Return [X, Y] of the center of cell containing provided text 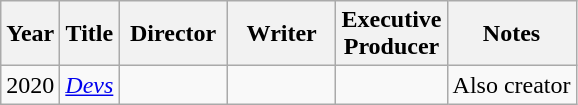
Title [90, 34]
2020 [30, 85]
Year [30, 34]
Director [174, 34]
ExecutiveProducer [392, 34]
Devs [90, 85]
Writer [282, 34]
Also creator [512, 85]
Notes [512, 34]
